Identify which cell holds the provided text, then report its [x, y] central coordinate. 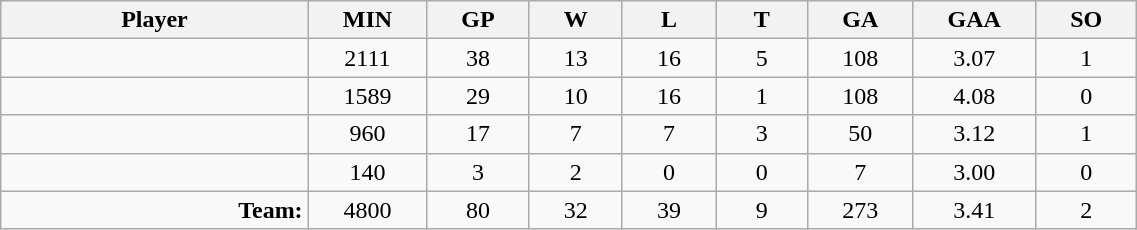
17 [478, 134]
1589 [368, 96]
9 [762, 210]
GP [478, 20]
39 [668, 210]
140 [368, 172]
5 [762, 58]
GA [860, 20]
13 [576, 58]
T [762, 20]
Team: [154, 210]
273 [860, 210]
4.08 [974, 96]
2111 [368, 58]
32 [576, 210]
38 [478, 58]
29 [478, 96]
3.07 [974, 58]
10 [576, 96]
MIN [368, 20]
SO [1086, 20]
3.41 [974, 210]
50 [860, 134]
4800 [368, 210]
960 [368, 134]
3.00 [974, 172]
80 [478, 210]
3.12 [974, 134]
Player [154, 20]
L [668, 20]
GAA [974, 20]
W [576, 20]
